Search for the cell housing the specified text and yield its (x, y) center coordinate. 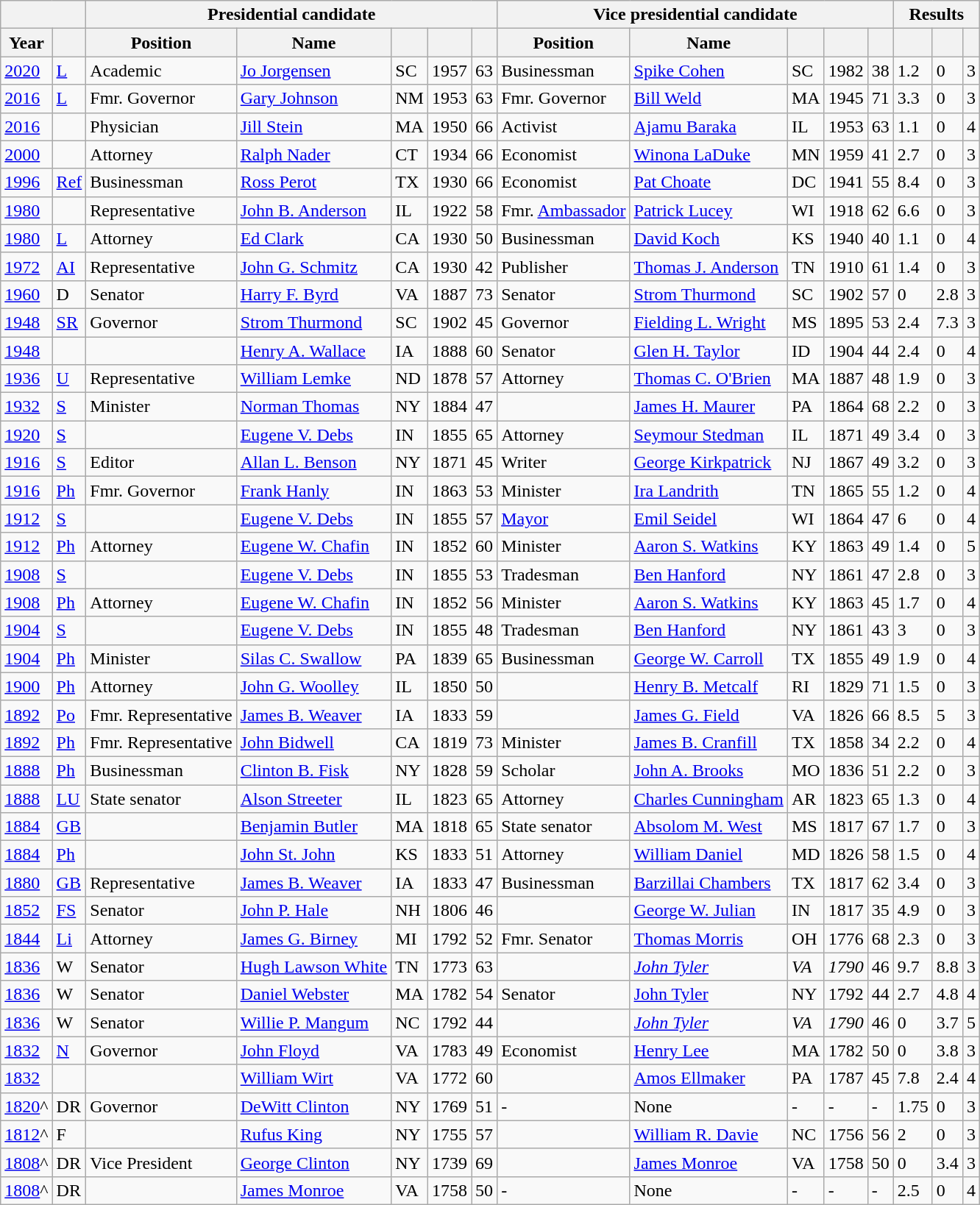
1982 (846, 71)
MI (410, 939)
CT (410, 154)
1772 (449, 1078)
Activist (564, 127)
William Daniel (709, 855)
Winona LaDuke (709, 154)
Ira Landrith (709, 491)
ID (806, 351)
1755 (449, 1134)
1922 (449, 210)
George W. Julian (709, 911)
N (69, 1051)
67 (880, 827)
1934 (449, 154)
1818 (449, 827)
Ralph Nader (313, 154)
Year (26, 43)
Willie P. Mangum (313, 1023)
9.7 (912, 967)
2 (912, 1134)
1828 (449, 770)
Po (69, 714)
Allan L. Benson (313, 463)
1820^ (26, 1106)
Rufus King (313, 1134)
61 (880, 266)
D (69, 294)
LU (69, 798)
Editor (161, 463)
1.3 (912, 798)
Charles Cunningham (709, 798)
Scholar (564, 770)
George Clinton (313, 1162)
1940 (846, 238)
James G. Birney (313, 939)
41 (880, 154)
52 (484, 939)
1.75 (912, 1106)
John G. Woolley (313, 686)
1918 (846, 210)
Results (936, 15)
1839 (449, 658)
Patrick Lucey (709, 210)
4.8 (948, 995)
Benjamin Butler (313, 827)
FS (69, 911)
Thomas J. Anderson (709, 266)
ND (410, 379)
1850 (449, 686)
1787 (846, 1078)
F (69, 1134)
Spike Cohen (709, 71)
1783 (449, 1051)
John A. Brooks (709, 770)
42 (484, 266)
1910 (846, 266)
AI (69, 266)
NM (410, 99)
1844 (26, 939)
1945 (846, 99)
7.8 (912, 1078)
1895 (846, 322)
Li (69, 939)
Vice presidential candidate (696, 15)
1773 (449, 967)
Presidential candidate (291, 15)
34 (880, 742)
DeWitt Clinton (313, 1106)
Publisher (564, 266)
William R. Davie (709, 1134)
Henry A. Wallace (313, 351)
1957 (449, 71)
DC (806, 182)
8.5 (912, 714)
1959 (846, 154)
John St. John (313, 855)
John G. Schmitz (313, 266)
69 (484, 1162)
George W. Carroll (709, 658)
James H. Maurer (709, 407)
1769 (449, 1106)
Fmr. Ambassador (564, 210)
8.8 (948, 967)
1920 (26, 435)
2000 (26, 154)
Vice President (161, 1162)
Writer (564, 463)
Fielding L. Wright (709, 322)
John B. Anderson (313, 210)
David Koch (709, 238)
1996 (26, 182)
40 (880, 238)
Silas C. Swallow (313, 658)
William Wirt (313, 1078)
1806 (449, 911)
1865 (846, 491)
NJ (806, 463)
AR (806, 798)
Physician (161, 127)
Ross Perot (313, 182)
1900 (26, 686)
Harry F. Byrd (313, 294)
Ed Clark (313, 238)
Emil Seidel (709, 519)
1936 (26, 379)
3.3 (912, 99)
Frank Hanly (313, 491)
George Kirkpatrick (709, 463)
7.3 (948, 322)
6 (912, 519)
1932 (26, 407)
Clinton B. Fisk (313, 770)
John Bidwell (313, 742)
Barzillai Chambers (709, 883)
MN (806, 154)
1972 (26, 266)
John P. Hale (313, 911)
John Floyd (313, 1051)
6.6 (912, 210)
Ajamu Baraka (709, 127)
54 (484, 995)
Henry B. Metcalf (709, 686)
Thomas Morris (709, 939)
Norman Thomas (313, 407)
James G. Field (709, 714)
Fmr. Senator (564, 939)
1819 (449, 742)
Amos Ellmaker (709, 1078)
U (69, 379)
2020 (26, 71)
RI (806, 686)
Jo Jorgensen (313, 71)
1739 (449, 1162)
James B. Cranfill (709, 742)
Academic (161, 71)
3.2 (912, 463)
Absolom M. West (709, 827)
OH (806, 939)
8.4 (912, 182)
1880 (26, 883)
MO (806, 770)
4.9 (912, 911)
1950 (449, 127)
1812^ (26, 1134)
Jill Stein (313, 127)
1878 (449, 379)
1829 (846, 686)
Glen H. Taylor (709, 351)
William Lemke (313, 379)
43 (880, 630)
SR (69, 322)
1858 (846, 742)
2.5 (912, 1190)
MD (806, 855)
Seymour Stedman (709, 435)
Bill Weld (709, 99)
38 (880, 71)
Henry Lee (709, 1051)
Daniel Webster (313, 995)
3.7 (948, 1023)
Mayor (564, 519)
Gary Johnson (313, 99)
1776 (846, 939)
2.3 (912, 939)
35 (880, 911)
Ref (69, 182)
1941 (846, 182)
Hugh Lawson White (313, 967)
1867 (846, 463)
NH (410, 911)
Alson Streeter (313, 798)
1756 (846, 1134)
3.8 (948, 1051)
1960 (26, 294)
Pat Choate (709, 182)
Thomas C. O'Brien (709, 379)
